Provide the [X, Y] coordinate of the cell's center where the given text is located.  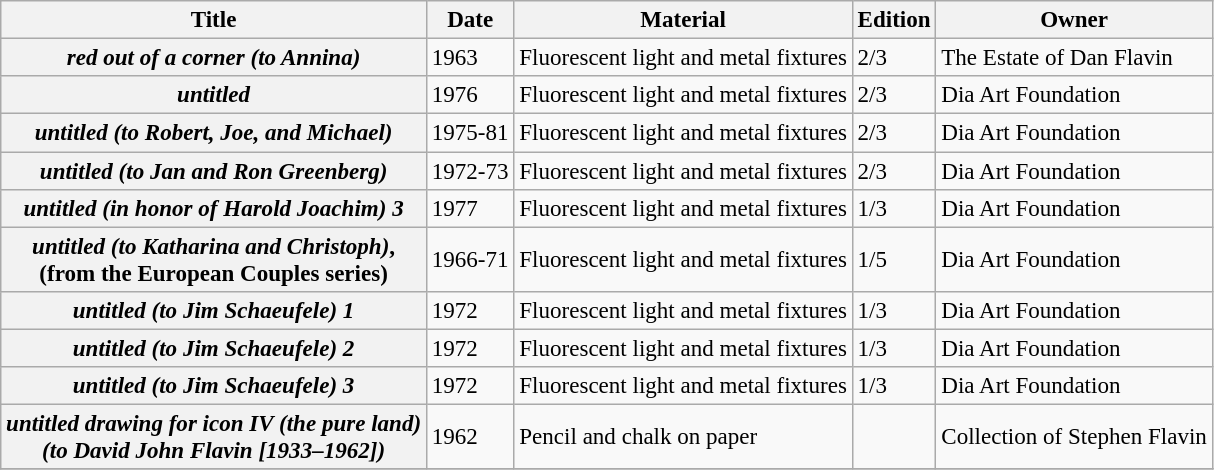
untitled (to Jim Schaeufele) 1 [214, 311]
1975-81 [470, 133]
untitled (to Robert, Joe, and Michael) [214, 133]
1976 [470, 95]
Collection of Stephen Flavin [1074, 438]
1962 [470, 438]
untitled [214, 95]
untitled (in honor of Harold Joachim) 3 [214, 209]
Pencil and chalk on paper [683, 438]
1/5 [894, 260]
untitled (to Jan and Ron Greenberg) [214, 171]
untitled drawing for icon IV (the pure land)(to David John Flavin [1933–1962]) [214, 438]
Owner [1074, 20]
Date [470, 20]
1963 [470, 58]
Title [214, 20]
untitled (to Jim Schaeufele) 2 [214, 349]
untitled (to Katharina and Christoph),(from the European Couples series) [214, 260]
red out of a corner (to Annina) [214, 58]
untitled (to Jim Schaeufele) 3 [214, 386]
1972-73 [470, 171]
1977 [470, 209]
Edition [894, 20]
1966-71 [470, 260]
The Estate of Dan Flavin [1074, 58]
Material [683, 20]
